For the text-containing cell, return its midpoint in (X, Y) coordinate format. 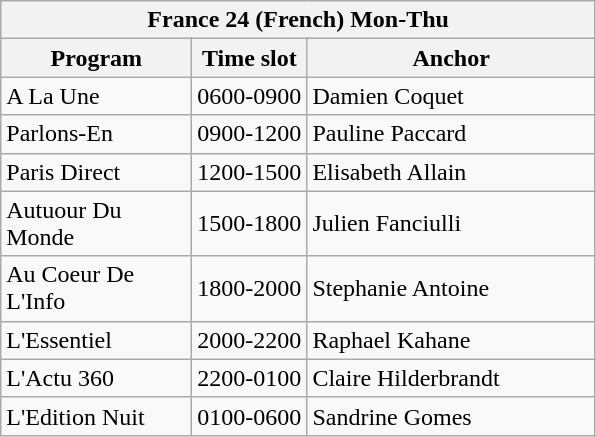
0900-1200 (250, 134)
0600-0900 (250, 96)
2200-0100 (250, 378)
L'Essentiel (96, 340)
Program (96, 58)
Stephanie Antoine (452, 288)
Claire Hilderbrandt (452, 378)
Parlons-En (96, 134)
A La Une (96, 96)
Autuour Du Monde (96, 224)
Au Coeur De L'Info (96, 288)
France 24 (French) Mon-Thu (298, 20)
Anchor (452, 58)
1500-1800 (250, 224)
Pauline Paccard (452, 134)
L'Actu 360 (96, 378)
Damien Coquet (452, 96)
Julien Fanciulli (452, 224)
1800-2000 (250, 288)
L'Edition Nuit (96, 416)
0100-0600 (250, 416)
Time slot (250, 58)
Sandrine Gomes (452, 416)
1200-1500 (250, 172)
2000-2200 (250, 340)
Paris Direct (96, 172)
Elisabeth Allain (452, 172)
Raphael Kahane (452, 340)
